Pinpoint the cell where the given text exists, returning its (X, Y) midpoint coordinate. 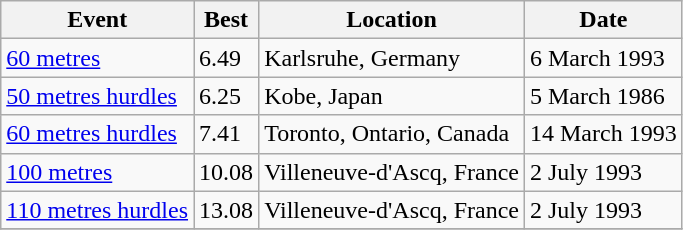
14 March 1993 (603, 134)
5 March 1986 (603, 96)
Karlsruhe, Germany (392, 58)
6 March 1993 (603, 58)
60 metres hurdles (98, 134)
10.08 (226, 172)
Event (98, 20)
100 metres (98, 172)
50 metres hurdles (98, 96)
13.08 (226, 210)
110 metres hurdles (98, 210)
7.41 (226, 134)
Kobe, Japan (392, 96)
Date (603, 20)
Best (226, 20)
60 metres (98, 58)
Location (392, 20)
6.25 (226, 96)
6.49 (226, 58)
Toronto, Ontario, Canada (392, 134)
